Search for the cell housing the specified text and yield its [X, Y] center coordinate. 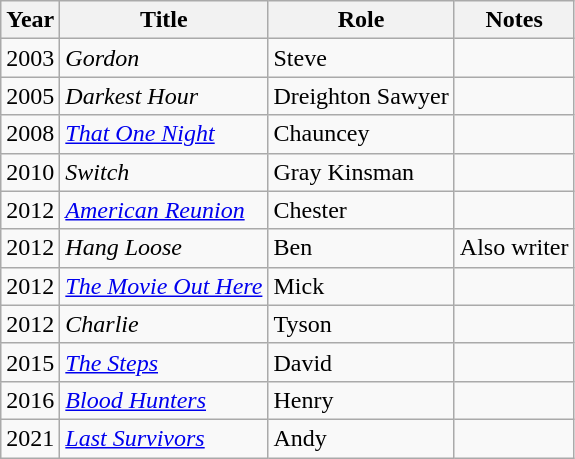
Tyson [361, 324]
Mick [361, 286]
2008 [30, 134]
2010 [30, 172]
The Steps [164, 362]
Gordon [164, 58]
Charlie [164, 324]
Ben [361, 248]
Chester [361, 210]
Steve [361, 58]
Andy [361, 438]
Year [30, 20]
American Reunion [164, 210]
Also writer [514, 248]
Gray Kinsman [361, 172]
Chauncey [361, 134]
Notes [514, 20]
Blood Hunters [164, 400]
David [361, 362]
Title [164, 20]
That One Night [164, 134]
2021 [30, 438]
2015 [30, 362]
2003 [30, 58]
Henry [361, 400]
Switch [164, 172]
Role [361, 20]
Last Survivors [164, 438]
Darkest Hour [164, 96]
2005 [30, 96]
Dreighton Sawyer [361, 96]
Hang Loose [164, 248]
2016 [30, 400]
The Movie Out Here [164, 286]
